Determine the [X, Y] coordinate at the center of the cell enclosing the given text.  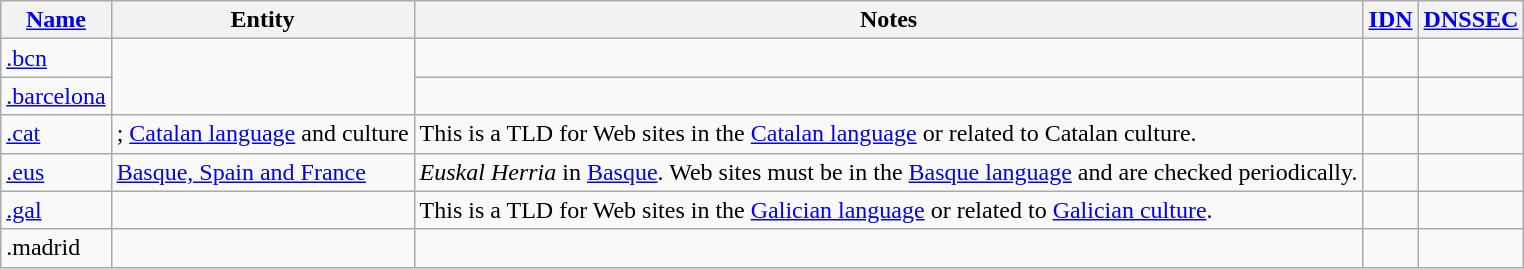
Basque, Spain and France [262, 172]
.eus [56, 172]
Notes [888, 20]
DNSSEC [1471, 20]
.barcelona [56, 96]
This is a TLD for Web sites in the Galician language or related to Galician culture. [888, 210]
.cat [56, 134]
Euskal Herria in Basque. Web sites must be in the Basque language and are checked periodically. [888, 172]
This is a TLD for Web sites in the Catalan language or related to Catalan culture. [888, 134]
; Catalan language and culture [262, 134]
.gal [56, 210]
IDN [1390, 20]
Entity [262, 20]
.madrid [56, 248]
Name [56, 20]
.bcn [56, 58]
